Determine the (x, y) coordinate at the center of the cell enclosing the given text.  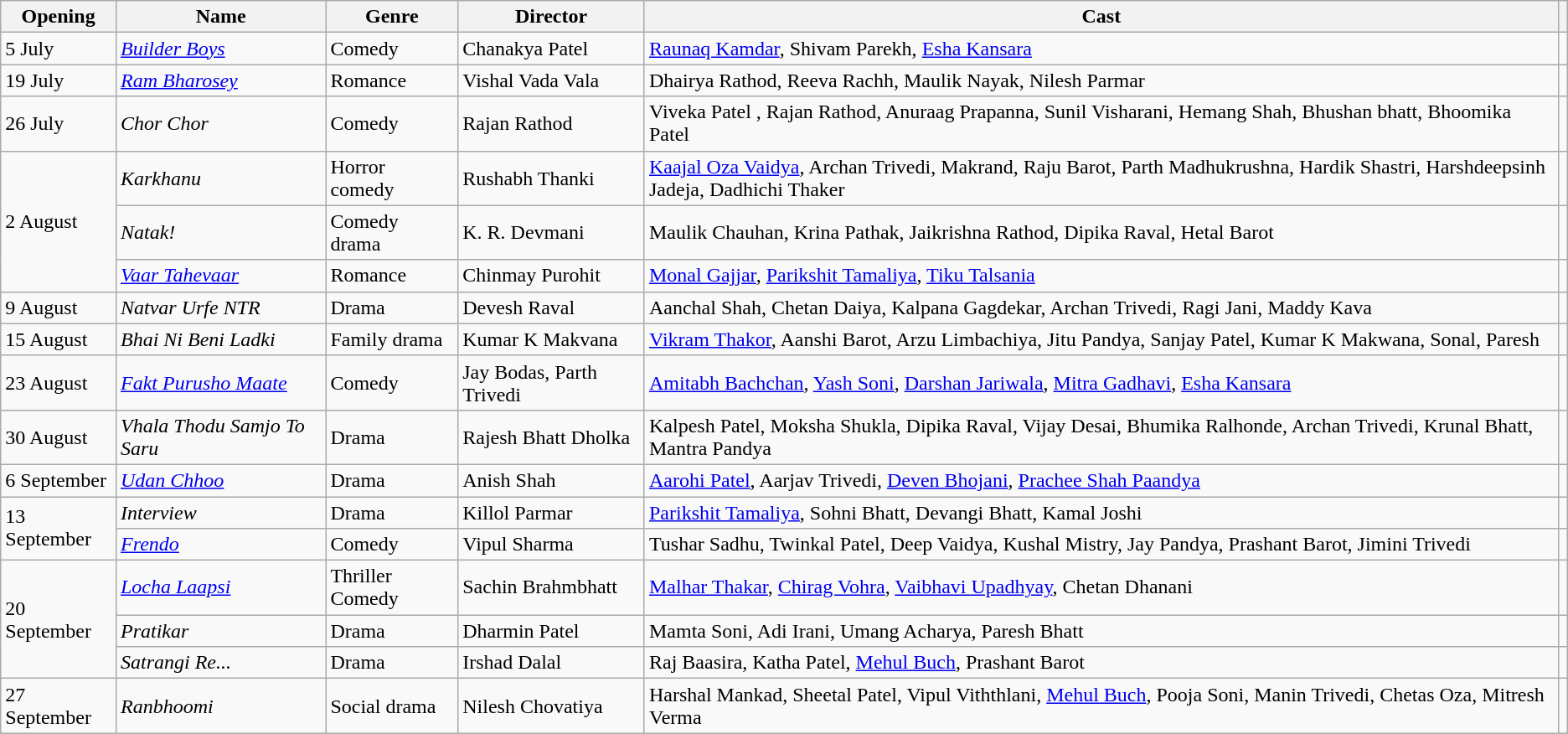
Tushar Sadhu, Twinkal Patel, Deep Vaidya, Kushal Mistry, Jay Pandya, Prashant Barot, Jimini Trivedi (1101, 545)
Maulik Chauhan, Krina Pathak, Jaikrishna Rathod, Dipika Raval, Hetal Barot (1101, 233)
23 August (59, 382)
13 September (59, 528)
Name (220, 17)
Pratikar (220, 631)
Chor Chor (220, 124)
Vishal Vada Vala (551, 80)
Natvar Urfe NTR (220, 308)
Social drama (392, 706)
20 September (59, 620)
Vikram Thakor, Aanshi Barot, Arzu Limbachiya, Jitu Pandya, Sanjay Patel, Kumar K Makwana, Sonal, Paresh (1101, 339)
Nilesh Chovatiya (551, 706)
Chanakya Patel (551, 49)
Viveka Patel , Rajan Rathod, Anuraag Prapanna, Sunil Visharani, Hemang Shah, Bhushan bhatt, Bhoomika Patel (1101, 124)
Cast (1101, 17)
Natak! (220, 233)
Fakt Purusho Maate (220, 382)
Vhala Thodu Samjo To Saru (220, 437)
26 July (59, 124)
6 September (59, 480)
Karkhanu (220, 178)
Bhai Ni Beni Ladki (220, 339)
Raunaq Kamdar, Shivam Parekh, Esha Kansara (1101, 49)
Vaar Tahevaar (220, 276)
Thriller Comedy (392, 588)
Director (551, 17)
9 August (59, 308)
Frendo (220, 545)
Mamta Soni, Adi Irani, Umang Acharya, Paresh Bhatt (1101, 631)
Monal Gajjar, Parikshit Tamaliya, Tiku Talsania (1101, 276)
Satrangi Re... (220, 663)
Rajan Rathod (551, 124)
Comedy drama (392, 233)
Family drama (392, 339)
Aanchal Shah, Chetan Daiya, Kalpana Gagdekar, Archan Trivedi, Ragi Jani, Maddy Kava (1101, 308)
Parikshit Tamaliya, Sohni Bhatt, Devangi Bhatt, Kamal Joshi (1101, 512)
Devesh Raval (551, 308)
2 August (59, 221)
Builder Boys (220, 49)
Opening (59, 17)
Dhairya Rathod, Reeva Rachh, Maulik Nayak, Nilesh Parmar (1101, 80)
Kaajal Oza Vaidya, Archan Trivedi, Makrand, Raju Barot, Parth Madhukrushna, Hardik Shastri, Harshdeepsinh Jadeja, Dadhichi Thaker (1101, 178)
Dharmin Patel (551, 631)
Ranbhoomi (220, 706)
15 August (59, 339)
30 August (59, 437)
Rajesh Bhatt Dholka (551, 437)
K. R. Devmani (551, 233)
Harshal Mankad, Sheetal Patel, Vipul Viththlani, Mehul Buch, Pooja Soni, Manin Trivedi, Chetas Oza, Mitresh Verma (1101, 706)
Anish Shah (551, 480)
Locha Laapsi (220, 588)
Irshad Dalal (551, 663)
Raj Baasira, Katha Patel, Mehul Buch, Prashant Barot (1101, 663)
27 September (59, 706)
Aarohi Patel, Aarjav Trivedi, Deven Bhojani, Prachee Shah Paandya (1101, 480)
Jay Bodas, Parth Trivedi (551, 382)
Udan Chhoo (220, 480)
Chinmay Purohit (551, 276)
Ram Bharosey (220, 80)
5 July (59, 49)
Malhar Thakar, Chirag Vohra, Vaibhavi Upadhyay, Chetan Dhanani (1101, 588)
Amitabh Bachchan, Yash Soni, Darshan Jariwala, Mitra Gadhavi, Esha Kansara (1101, 382)
Sachin Brahmbhatt (551, 588)
19 July (59, 80)
Horror comedy (392, 178)
Kalpesh Patel, Moksha Shukla, Dipika Raval, Vijay Desai, Bhumika Ralhonde, Archan Trivedi, Krunal Bhatt, Mantra Pandya (1101, 437)
Rushabh Thanki (551, 178)
Kumar K Makvana (551, 339)
Vipul Sharma (551, 545)
Interview (220, 512)
Killol Parmar (551, 512)
Genre (392, 17)
